For the text-containing cell, return its midpoint in [X, Y] coordinate format. 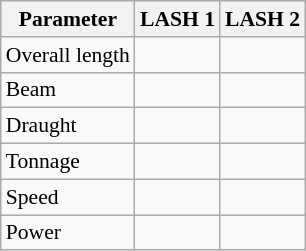
Beam [68, 90]
Speed [68, 197]
LASH 1 [178, 19]
Overall length [68, 55]
Tonnage [68, 162]
Draught [68, 126]
Parameter [68, 19]
LASH 2 [262, 19]
Power [68, 233]
